Return the [x, y] coordinate for the center point of the cell that contains the specified text.  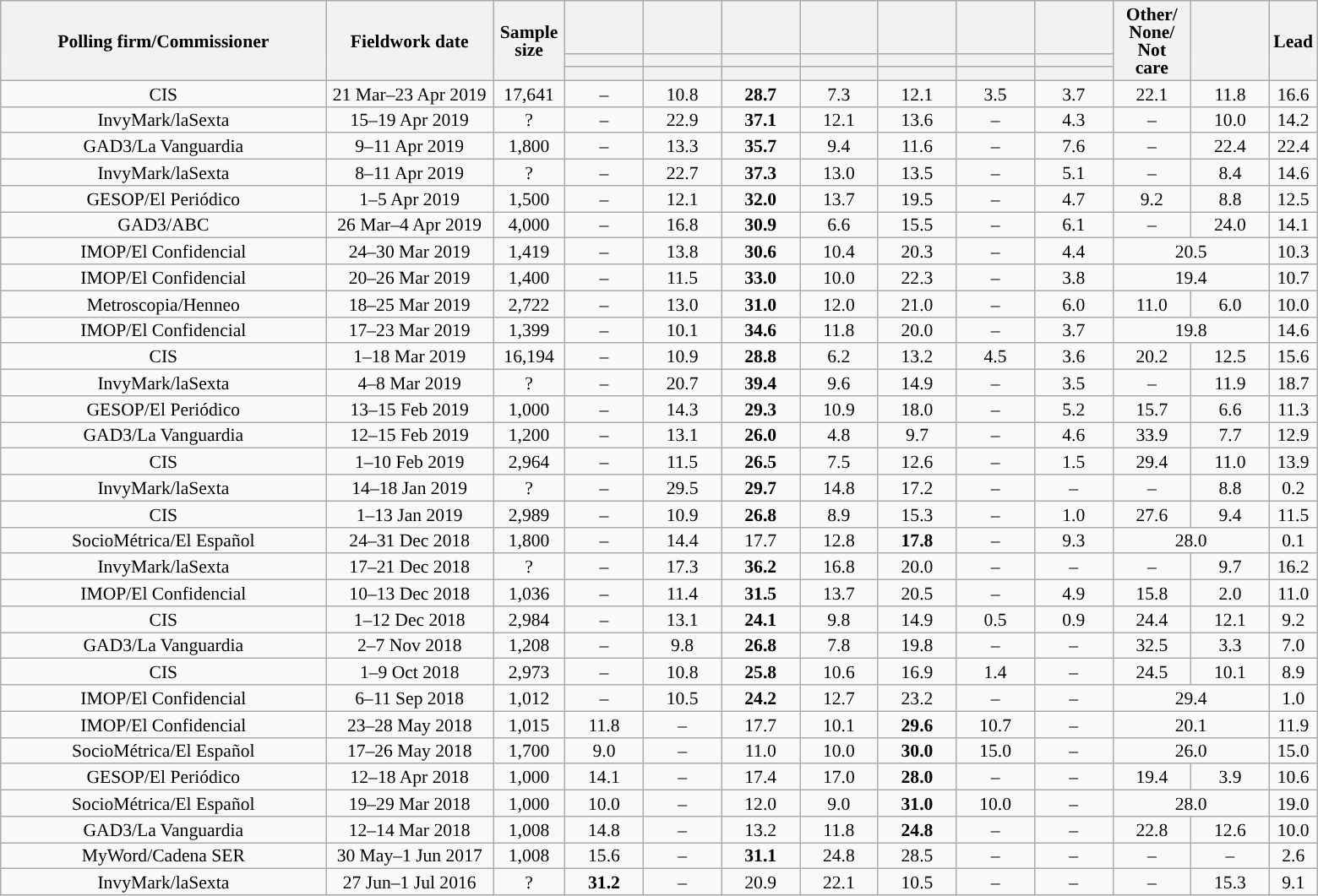
22.3 [918, 277]
35.7 [760, 147]
11.4 [683, 593]
18.7 [1293, 383]
9–11 Apr 2019 [410, 147]
3.9 [1230, 777]
30.6 [760, 252]
5.2 [1073, 409]
4.9 [1073, 593]
14.4 [683, 540]
2–7 Nov 2018 [410, 645]
15.8 [1152, 593]
24.0 [1230, 225]
4.6 [1073, 436]
1,208 [529, 645]
17.0 [838, 777]
4–8 Mar 2019 [410, 383]
22.9 [683, 120]
1.4 [995, 672]
1,012 [529, 698]
34.6 [760, 329]
0.1 [1293, 540]
1,700 [529, 750]
1.5 [1073, 461]
28.8 [760, 356]
12.9 [1293, 436]
17.8 [918, 540]
17–26 May 2018 [410, 750]
7.3 [838, 93]
3.3 [1230, 645]
13.3 [683, 147]
11.3 [1293, 409]
21 Mar–23 Apr 2019 [410, 93]
14.3 [683, 409]
26 Mar–4 Apr 2019 [410, 225]
4.5 [995, 356]
22.8 [1152, 829]
31.5 [760, 593]
1–10 Feb 2019 [410, 461]
24.2 [760, 698]
19.5 [918, 199]
23.2 [918, 698]
7.8 [838, 645]
Fieldwork date [410, 41]
20.2 [1152, 356]
16.2 [1293, 567]
28.7 [760, 93]
10–13 Dec 2018 [410, 593]
17–23 Mar 2019 [410, 329]
12–14 Mar 2018 [410, 829]
16.6 [1293, 93]
9.1 [1293, 882]
2.0 [1230, 593]
13.6 [918, 120]
1–9 Oct 2018 [410, 672]
22.7 [683, 172]
17.2 [918, 488]
20.7 [683, 383]
20.1 [1191, 725]
24–30 Mar 2019 [410, 252]
8.4 [1230, 172]
36.2 [760, 567]
1–5 Apr 2019 [410, 199]
30.9 [760, 225]
29.5 [683, 488]
0.9 [1073, 620]
1,200 [529, 436]
5.1 [1073, 172]
8–11 Apr 2019 [410, 172]
12.8 [838, 540]
12.7 [838, 698]
0.5 [995, 620]
1–18 Mar 2019 [410, 356]
MyWord/Cadena SER [164, 856]
28.5 [918, 856]
20–26 Mar 2019 [410, 277]
1–12 Dec 2018 [410, 620]
37.3 [760, 172]
31.1 [760, 856]
4.8 [838, 436]
39.4 [760, 383]
18–25 Mar 2019 [410, 304]
7.5 [838, 461]
19–29 Mar 2018 [410, 804]
24–31 Dec 2018 [410, 540]
15.5 [918, 225]
26.5 [760, 461]
1,400 [529, 277]
31.2 [605, 882]
7.7 [1230, 436]
17,641 [529, 93]
2,984 [529, 620]
1,015 [529, 725]
13.5 [918, 172]
2,722 [529, 304]
33.9 [1152, 436]
20.9 [760, 882]
4,000 [529, 225]
1,036 [529, 593]
20.3 [918, 252]
12–18 Apr 2018 [410, 777]
Metroscopia/Henneo [164, 304]
15.7 [1152, 409]
25.8 [760, 672]
1,500 [529, 199]
24.4 [1152, 620]
18.0 [918, 409]
9.6 [838, 383]
32.5 [1152, 645]
0.2 [1293, 488]
4.3 [1073, 120]
37.1 [760, 120]
29.6 [918, 725]
19.0 [1293, 804]
29.7 [760, 488]
21.0 [918, 304]
2,973 [529, 672]
Other/None/Notcare [1152, 41]
2.6 [1293, 856]
1,399 [529, 329]
Lead [1293, 41]
24.5 [1152, 672]
30.0 [918, 750]
Polling firm/Commissioner [164, 41]
16.9 [918, 672]
29.3 [760, 409]
6.2 [838, 356]
9.3 [1073, 540]
3.8 [1073, 277]
27 Jun–1 Jul 2016 [410, 882]
33.0 [760, 277]
12–15 Feb 2019 [410, 436]
2,989 [529, 513]
6–11 Sep 2018 [410, 698]
1,419 [529, 252]
13–15 Feb 2019 [410, 409]
7.6 [1073, 147]
3.6 [1073, 356]
14.2 [1293, 120]
4.7 [1073, 199]
13.9 [1293, 461]
16,194 [529, 356]
11.6 [918, 147]
10.4 [838, 252]
27.6 [1152, 513]
4.4 [1073, 252]
30 May–1 Jun 2017 [410, 856]
17–21 Dec 2018 [410, 567]
GAD3/ABC [164, 225]
Sample size [529, 41]
23–28 May 2018 [410, 725]
13.8 [683, 252]
15–19 Apr 2019 [410, 120]
10.3 [1293, 252]
24.1 [760, 620]
6.1 [1073, 225]
2,964 [529, 461]
17.4 [760, 777]
32.0 [760, 199]
1–13 Jan 2019 [410, 513]
17.3 [683, 567]
14–18 Jan 2019 [410, 488]
7.0 [1293, 645]
